Pinpoint the cell where the given text exists, returning its [X, Y] midpoint coordinate. 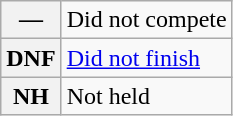
DNF [31, 58]
Not held [146, 96]
Did not finish [146, 58]
Did not compete [146, 20]
— [31, 20]
NH [31, 96]
